Extract the [X, Y] coordinate from the center of the cell holding the provided text.  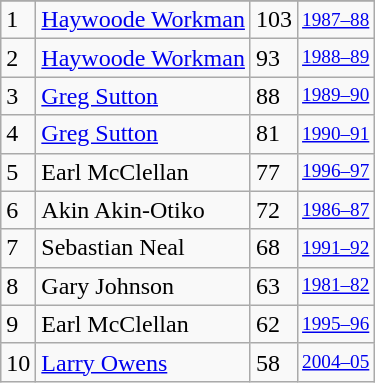
3 [18, 96]
63 [274, 286]
93 [274, 58]
8 [18, 286]
9 [18, 324]
2 [18, 58]
2004–05 [336, 362]
1988–89 [336, 58]
1 [18, 20]
10 [18, 362]
1989–90 [336, 96]
1996–97 [336, 172]
58 [274, 362]
Larry Owens [144, 362]
1991–92 [336, 248]
81 [274, 134]
4 [18, 134]
72 [274, 210]
1986–87 [336, 210]
1990–91 [336, 134]
1995–96 [336, 324]
68 [274, 248]
1981–82 [336, 286]
Sebastian Neal [144, 248]
Gary Johnson [144, 286]
88 [274, 96]
Akin Akin-Otiko [144, 210]
77 [274, 172]
103 [274, 20]
62 [274, 324]
6 [18, 210]
7 [18, 248]
5 [18, 172]
1987–88 [336, 20]
